Capture the cell that displays the provided text and extract its (X, Y) central coordinate. 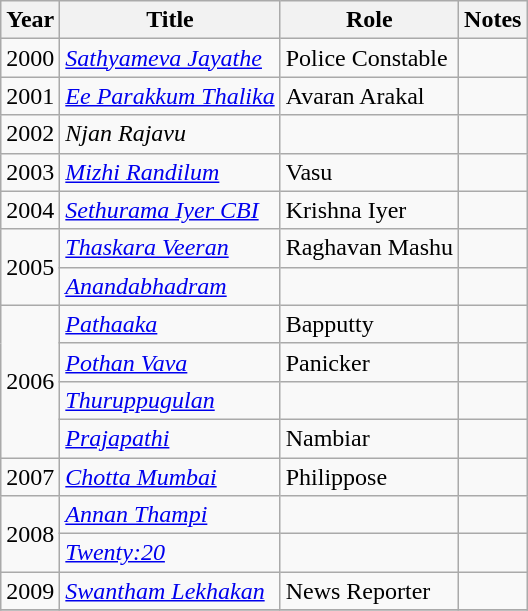
Vasu (369, 172)
News Reporter (369, 591)
Ee Parakkum Thalika (170, 96)
Raghavan Mashu (369, 248)
Anandabhadram (170, 286)
2008 (30, 534)
2002 (30, 134)
Mizhi Randilum (170, 172)
2001 (30, 96)
Avaran Arakal (369, 96)
Chotta Mumbai (170, 477)
2006 (30, 381)
Twenty:20 (170, 553)
Year (30, 20)
Sathyameva Jayathe (170, 58)
2004 (30, 210)
2000 (30, 58)
Title (170, 20)
Pathaaka (170, 324)
Sethurama Iyer CBI (170, 210)
2005 (30, 267)
Prajapathi (170, 438)
Philippose (369, 477)
Nambiar (369, 438)
Police Constable (369, 58)
Pothan Vava (170, 362)
Thaskara Veeran (170, 248)
Njan Rajavu (170, 134)
2003 (30, 172)
Notes (493, 20)
Thuruppugulan (170, 400)
Bapputty (369, 324)
Swantham Lekhakan (170, 591)
2009 (30, 591)
Panicker (369, 362)
2007 (30, 477)
Krishna Iyer (369, 210)
Annan Thampi (170, 515)
Role (369, 20)
